Identify which cell holds the provided text, then report its (X, Y) central coordinate. 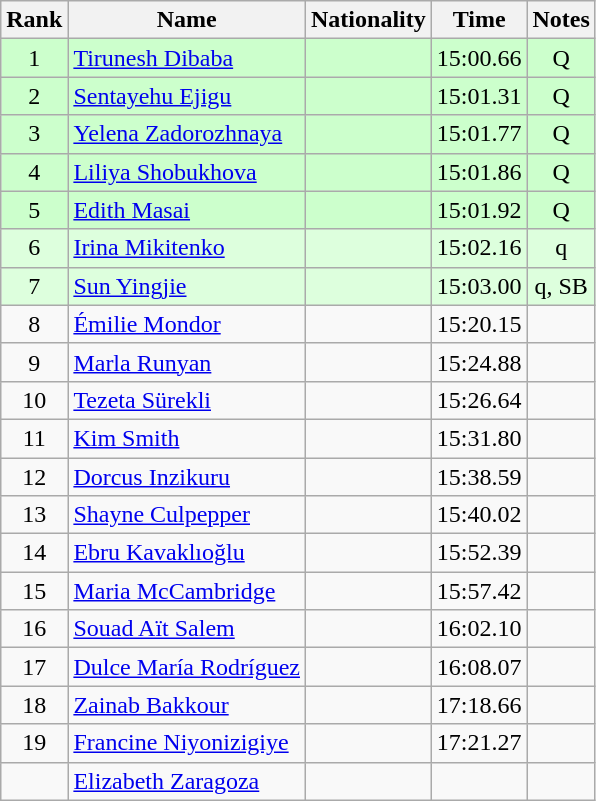
3 (34, 134)
q, SB (561, 286)
12 (34, 477)
15:40.02 (479, 515)
Time (479, 20)
15:01.77 (479, 134)
Yelena Zadorozhnaya (187, 134)
Liliya Shobukhova (187, 172)
17:21.27 (479, 743)
1 (34, 58)
Notes (561, 20)
2 (34, 96)
Name (187, 20)
Tezeta Sürekli (187, 400)
15:20.15 (479, 324)
Irina Mikitenko (187, 248)
q (561, 248)
13 (34, 515)
15:02.16 (479, 248)
17:18.66 (479, 705)
15 (34, 591)
15:00.66 (479, 58)
Tirunesh Dibaba (187, 58)
11 (34, 438)
Rank (34, 20)
Nationality (369, 20)
16:08.07 (479, 667)
Dorcus Inzikuru (187, 477)
Sun Yingjie (187, 286)
15:57.42 (479, 591)
15:31.80 (479, 438)
19 (34, 743)
Dulce María Rodríguez (187, 667)
15:01.31 (479, 96)
15:01.92 (479, 210)
Elizabeth Zaragoza (187, 781)
Zainab Bakkour (187, 705)
16 (34, 629)
Maria McCambridge (187, 591)
Shayne Culpepper (187, 515)
Kim Smith (187, 438)
15:01.86 (479, 172)
Ebru Kavaklıoğlu (187, 553)
6 (34, 248)
Edith Masai (187, 210)
4 (34, 172)
18 (34, 705)
Souad Aït Salem (187, 629)
Marla Runyan (187, 362)
14 (34, 553)
Sentayehu Ejigu (187, 96)
10 (34, 400)
15:24.88 (479, 362)
8 (34, 324)
7 (34, 286)
15:03.00 (479, 286)
Émilie Mondor (187, 324)
5 (34, 210)
Francine Niyonizigiye (187, 743)
9 (34, 362)
15:52.39 (479, 553)
15:26.64 (479, 400)
16:02.10 (479, 629)
15:38.59 (479, 477)
17 (34, 667)
